Capture the cell that displays the provided text and extract its (X, Y) central coordinate. 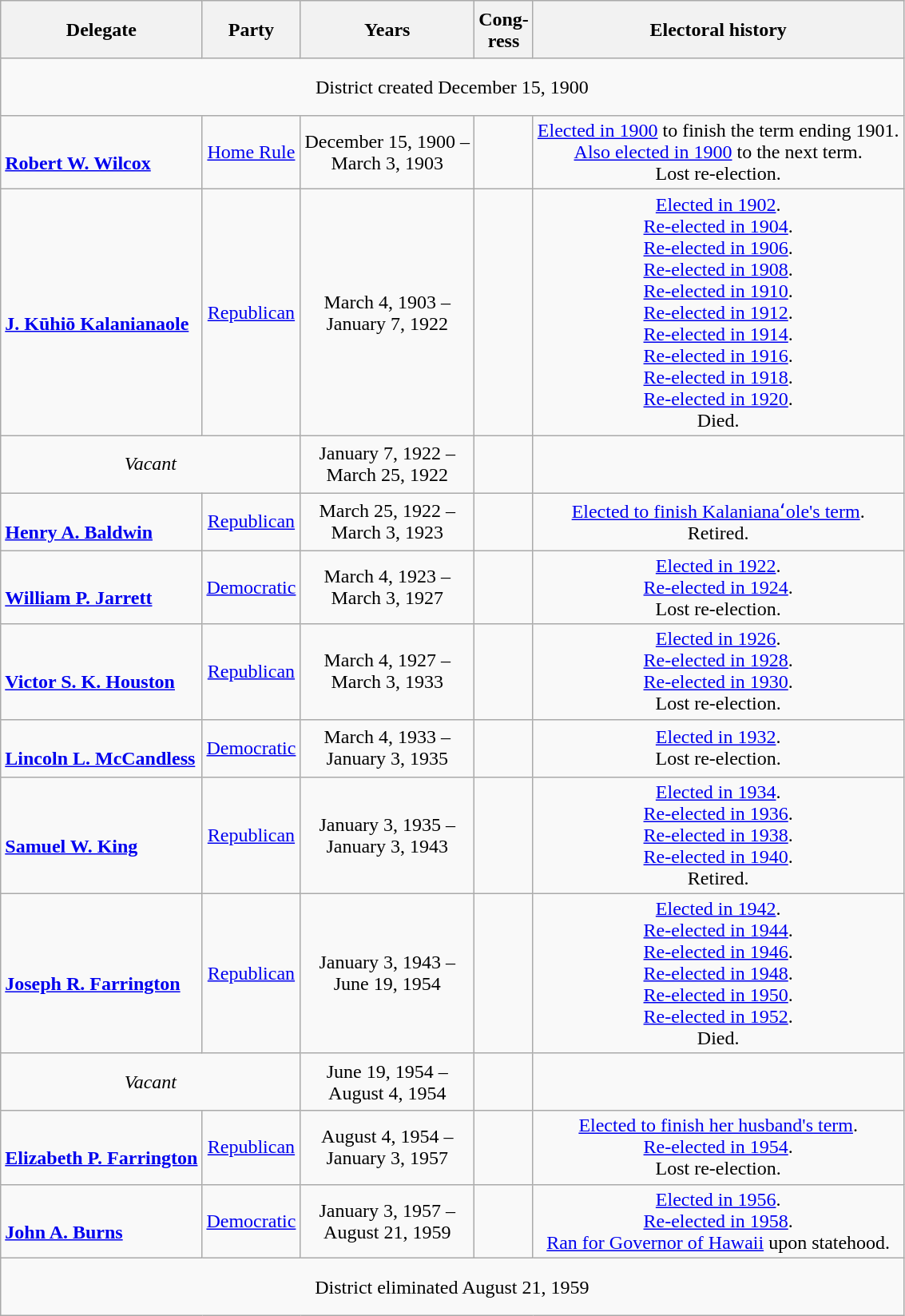
J. Kūhiō Kalanianaole (101, 312)
Elected to finish Kalanianaʻole's term.Retired. (718, 522)
March 4, 1923 –March 3, 1927 (387, 587)
March 25, 1922 –March 3, 1923 (387, 522)
Delegate (101, 30)
John A. Burns (101, 1221)
Lincoln L. McCandless (101, 748)
Robert W. Wilcox (101, 153)
Party (251, 30)
December 15, 1900 –March 3, 1903 (387, 153)
Cong-ress (504, 30)
January 3, 1935 –January 3, 1943 (387, 835)
Elected in 1934.Re-elected in 1936.Re-elected in 1938.Re-elected in 1940.Retired. (718, 835)
Elected in 1922.Re-elected in 1924.Lost re-election. (718, 587)
Elected in 1926.Re-elected in 1928.Re-elected in 1930.Lost re-election. (718, 671)
March 4, 1903 –January 7, 1922 (387, 312)
District eliminated August 21, 1959 (452, 1286)
January 7, 1922 –March 25, 1922 (387, 464)
June 19, 1954 –August 4, 1954 (387, 1082)
William P. Jarrett (101, 587)
Elected to finish her husband's term.Re-elected in 1954.Lost re-election. (718, 1147)
Elizabeth P. Farrington (101, 1147)
Elected in 1932.Lost re-election. (718, 748)
Victor S. K. Houston (101, 671)
Home Rule (251, 153)
August 4, 1954 –January 3, 1957 (387, 1147)
Years (387, 30)
Electoral history (718, 30)
January 3, 1957 –August 21, 1959 (387, 1221)
Elected in 1942.Re-elected in 1944.Re-elected in 1946.Re-elected in 1948.Re-elected in 1950.Re-elected in 1952.Died. (718, 973)
Elected in 1900 to finish the term ending 1901.Also elected in 1900 to the next term.Lost re-election. (718, 153)
District created December 15, 1900 (452, 87)
Joseph R. Farrington (101, 973)
Samuel W. King (101, 835)
Henry A. Baldwin (101, 522)
March 4, 1933 –January 3, 1935 (387, 748)
January 3, 1943 –June 19, 1954 (387, 973)
March 4, 1927 –March 3, 1933 (387, 671)
Elected in 1956.Re-elected in 1958.Ran for Governor of Hawaii upon statehood. (718, 1221)
